Extract the [X, Y] coordinate from the center of the cell holding the provided text.  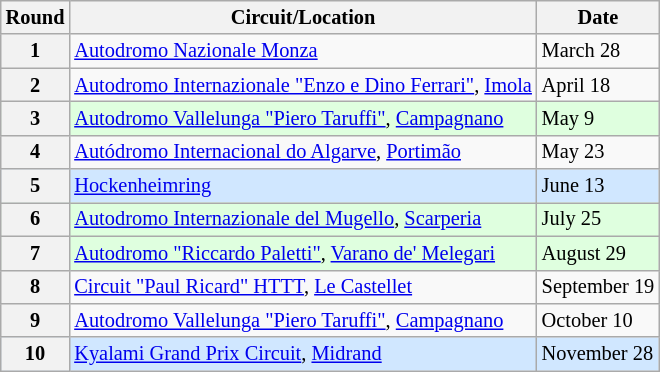
May 9 [598, 118]
10 [36, 354]
7 [36, 253]
November 28 [598, 354]
July 25 [598, 219]
4 [36, 152]
Kyalami Grand Prix Circuit, Midrand [302, 354]
May 23 [598, 152]
March 28 [598, 51]
Circuit/Location [302, 17]
Hockenheimring [302, 186]
August 29 [598, 253]
April 18 [598, 85]
Date [598, 17]
9 [36, 320]
Autodromo Nazionale Monza [302, 51]
Autodromo Internazionale "Enzo e Dino Ferrari", Imola [302, 85]
June 13 [598, 186]
5 [36, 186]
Autodromo "Riccardo Paletti", Varano de' Melegari [302, 253]
September 19 [598, 287]
Autodromo Internazionale del Mugello, Scarperia [302, 219]
6 [36, 219]
Round [36, 17]
3 [36, 118]
October 10 [598, 320]
Autódromo Internacional do Algarve, Portimão [302, 152]
1 [36, 51]
2 [36, 85]
Circuit "Paul Ricard" HTTT, Le Castellet [302, 287]
8 [36, 287]
